Identify which cell holds the provided text, then report its (X, Y) central coordinate. 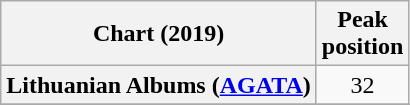
Peakposition (362, 34)
Chart (2019) (159, 34)
Lithuanian Albums (AGATA) (159, 85)
32 (362, 85)
